Search for the cell housing the specified text and yield its (X, Y) center coordinate. 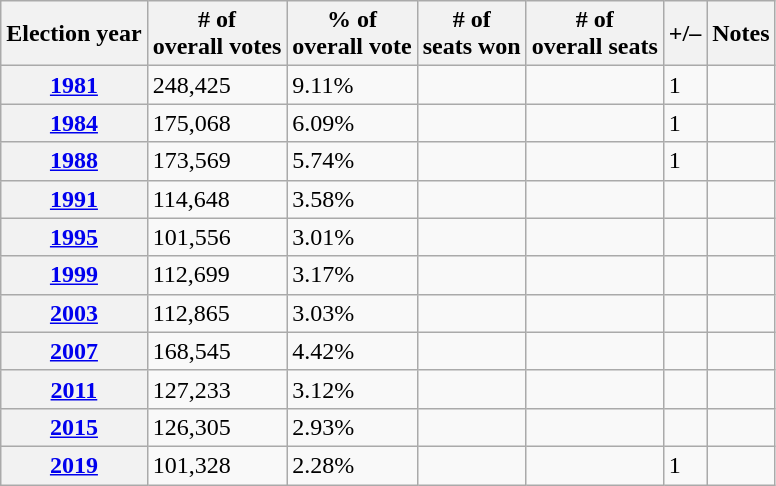
101,556 (217, 237)
101,328 (217, 465)
Notes (741, 34)
4.42% (352, 351)
3.01% (352, 237)
1995 (74, 237)
# ofseats won (472, 34)
127,233 (217, 389)
3.58% (352, 199)
3.03% (352, 313)
Election year (74, 34)
6.09% (352, 123)
2.28% (352, 465)
2.93% (352, 427)
112,699 (217, 275)
175,068 (217, 123)
248,425 (217, 85)
3.17% (352, 275)
2015 (74, 427)
+/– (684, 34)
5.74% (352, 161)
1984 (74, 123)
1981 (74, 85)
114,648 (217, 199)
2007 (74, 351)
% ofoverall vote (352, 34)
126,305 (217, 427)
173,569 (217, 161)
1991 (74, 199)
2011 (74, 389)
2003 (74, 313)
168,545 (217, 351)
9.11% (352, 85)
112,865 (217, 313)
3.12% (352, 389)
# ofoverall seats (594, 34)
# ofoverall votes (217, 34)
2019 (74, 465)
1988 (74, 161)
1999 (74, 275)
